Return (x, y) of the center of cell containing provided text 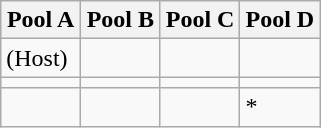
Pool B (120, 20)
(Host) (41, 58)
Pool D (280, 20)
Pool A (41, 20)
Pool C (200, 20)
* (280, 107)
